Return the [x, y] coordinate for the center point of the cell that contains the specified text.  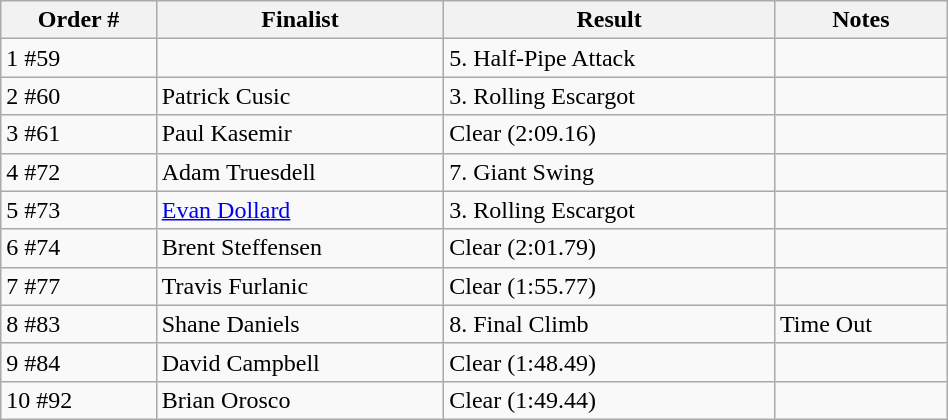
10 #92 [78, 400]
5. Half-Pipe Attack [610, 58]
5 #73 [78, 210]
Patrick Cusic [300, 96]
Finalist [300, 20]
Time Out [862, 324]
3 #61 [78, 134]
David Campbell [300, 362]
Notes [862, 20]
7 #77 [78, 286]
Brian Orosco [300, 400]
4 #72 [78, 172]
1 #59 [78, 58]
2 #60 [78, 96]
Clear (1:55.77) [610, 286]
Clear (2:01.79) [610, 248]
Brent Steffensen [300, 248]
9 #84 [78, 362]
Travis Furlanic [300, 286]
Clear (1:48.49) [610, 362]
Clear (2:09.16) [610, 134]
Order # [78, 20]
8. Final Climb [610, 324]
Adam Truesdell [300, 172]
Shane Daniels [300, 324]
8 #83 [78, 324]
Evan Dollard [300, 210]
6 #74 [78, 248]
7. Giant Swing [610, 172]
Result [610, 20]
Clear (1:49.44) [610, 400]
Paul Kasemir [300, 134]
